Locate the cell with the specified text and output its [x, y] center coordinate. 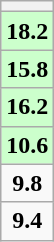
15.8 [28, 69]
10.6 [28, 145]
16.2 [28, 107]
9.8 [28, 183]
18.2 [28, 31]
9.4 [28, 221]
